Return the [X, Y] coordinate for the center point of the cell that contains the specified text.  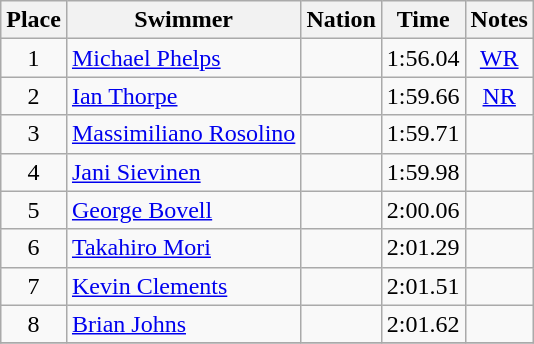
Michael Phelps [183, 58]
WR [499, 58]
1:56.04 [423, 58]
1:59.71 [423, 134]
Takahiro Mori [183, 248]
2:01.51 [423, 286]
Swimmer [183, 20]
4 [34, 172]
1 [34, 58]
1:59.66 [423, 96]
5 [34, 210]
2 [34, 96]
7 [34, 286]
Notes [499, 20]
Time [423, 20]
Brian Johns [183, 324]
1:59.98 [423, 172]
Ian Thorpe [183, 96]
Nation [341, 20]
6 [34, 248]
Massimiliano Rosolino [183, 134]
Place [34, 20]
Kevin Clements [183, 286]
George Bovell [183, 210]
3 [34, 134]
2:01.62 [423, 324]
Jani Sievinen [183, 172]
8 [34, 324]
2:00.06 [423, 210]
NR [499, 96]
2:01.29 [423, 248]
